Locate the cell with the specified text and output its (X, Y) center coordinate. 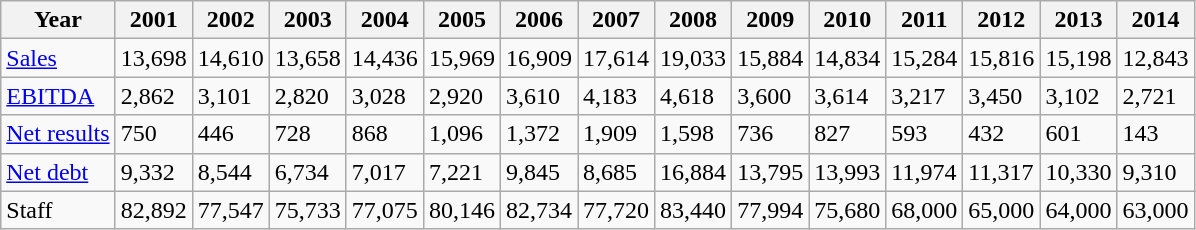
2014 (1156, 20)
3,028 (384, 96)
2,920 (462, 96)
Year (58, 20)
3,450 (1002, 96)
3,101 (230, 96)
12,843 (1156, 58)
16,909 (538, 58)
11,317 (1002, 172)
15,284 (924, 58)
601 (1078, 134)
2003 (308, 20)
7,221 (462, 172)
80,146 (462, 210)
82,892 (154, 210)
3,600 (770, 96)
17,614 (616, 58)
446 (230, 134)
2012 (1002, 20)
6,734 (308, 172)
83,440 (694, 210)
3,217 (924, 96)
736 (770, 134)
728 (308, 134)
1,096 (462, 134)
9,332 (154, 172)
14,834 (848, 58)
10,330 (1078, 172)
1,372 (538, 134)
2005 (462, 20)
Sales (58, 58)
15,884 (770, 58)
13,993 (848, 172)
2007 (616, 20)
2,721 (1156, 96)
827 (848, 134)
9,310 (1156, 172)
75,733 (308, 210)
64,000 (1078, 210)
3,102 (1078, 96)
7,017 (384, 172)
2002 (230, 20)
2013 (1078, 20)
8,685 (616, 172)
2010 (848, 20)
13,795 (770, 172)
77,547 (230, 210)
9,845 (538, 172)
Staff (58, 210)
2006 (538, 20)
14,436 (384, 58)
2,862 (154, 96)
143 (1156, 134)
4,618 (694, 96)
593 (924, 134)
432 (1002, 134)
2011 (924, 20)
868 (384, 134)
77,075 (384, 210)
8,544 (230, 172)
2008 (694, 20)
15,816 (1002, 58)
2001 (154, 20)
19,033 (694, 58)
750 (154, 134)
15,198 (1078, 58)
1,598 (694, 134)
77,720 (616, 210)
16,884 (694, 172)
77,994 (770, 210)
13,658 (308, 58)
1,909 (616, 134)
Net debt (58, 172)
Net results (58, 134)
11,974 (924, 172)
2,820 (308, 96)
65,000 (1002, 210)
EBITDA (58, 96)
3,614 (848, 96)
4,183 (616, 96)
15,969 (462, 58)
82,734 (538, 210)
3,610 (538, 96)
2004 (384, 20)
63,000 (1156, 210)
2009 (770, 20)
68,000 (924, 210)
13,698 (154, 58)
75,680 (848, 210)
14,610 (230, 58)
